Determine the (x, y) coordinate at the center of the cell enclosing the given text.  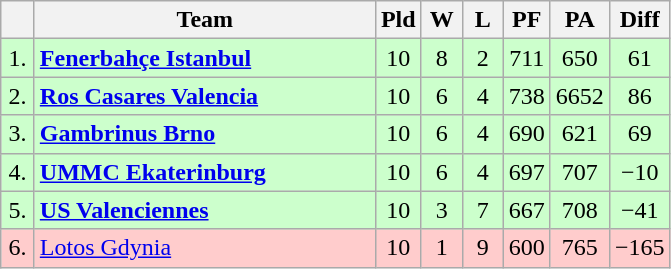
697 (526, 172)
Fenerbahçe Istanbul (204, 58)
6652 (580, 96)
−165 (640, 248)
711 (526, 58)
Gambrinus Brno (204, 134)
3 (442, 210)
650 (580, 58)
708 (580, 210)
UMMC Ekaterinburg (204, 172)
L (482, 20)
69 (640, 134)
−10 (640, 172)
2. (18, 96)
690 (526, 134)
9 (482, 248)
600 (526, 248)
Lotos Gdynia (204, 248)
PF (526, 20)
3. (18, 134)
61 (640, 58)
Diff (640, 20)
−41 (640, 210)
7 (482, 210)
86 (640, 96)
Ros Casares Valencia (204, 96)
1 (442, 248)
1. (18, 58)
765 (580, 248)
PA (580, 20)
2 (482, 58)
4. (18, 172)
6. (18, 248)
707 (580, 172)
Team (204, 20)
738 (526, 96)
8 (442, 58)
621 (580, 134)
667 (526, 210)
5. (18, 210)
W (442, 20)
Pld (398, 20)
US Valenciennes (204, 210)
